Search for the cell housing the specified text and yield its [x, y] center coordinate. 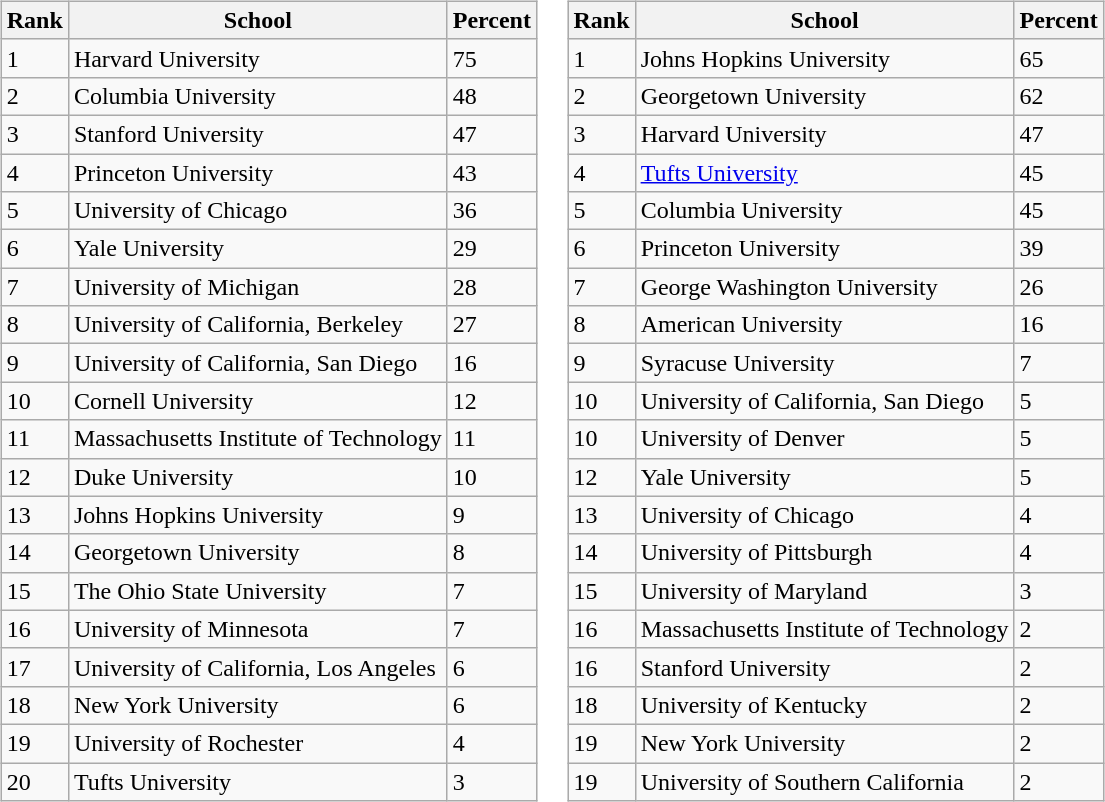
28 [492, 287]
University of Maryland [824, 591]
University of Michigan [258, 287]
University of Minnesota [258, 629]
Cornell University [258, 401]
The Ohio State University [258, 591]
American University [824, 325]
48 [492, 96]
26 [1058, 287]
36 [492, 211]
University of Rochester [258, 743]
University of Southern California [824, 781]
43 [492, 173]
75 [492, 58]
20 [34, 781]
62 [1058, 96]
29 [492, 249]
Syracuse University [824, 363]
University of California, Los Angeles [258, 667]
University of California, Berkeley [258, 325]
University of Kentucky [824, 705]
George Washington University [824, 287]
27 [492, 325]
17 [34, 667]
39 [1058, 249]
University of Denver [824, 439]
65 [1058, 58]
Duke University [258, 477]
University of Pittsburgh [824, 553]
